For the text-containing cell, return its midpoint in (x, y) coordinate format. 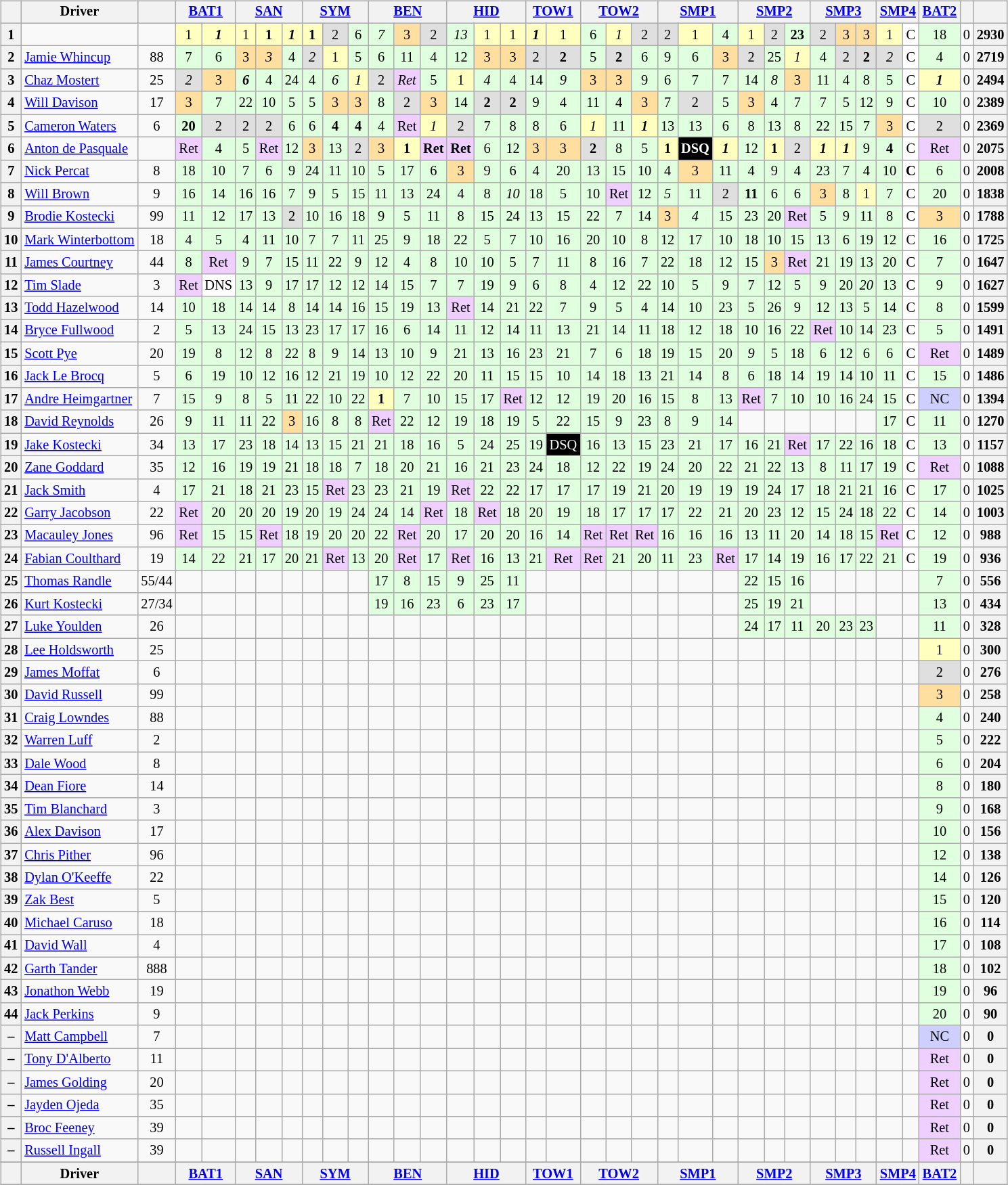
1486 (990, 376)
37 (11, 855)
2930 (990, 35)
2389 (990, 103)
42 (11, 968)
Tim Blanchard (79, 809)
90 (990, 1014)
Tim Slade (79, 286)
Dylan O'Keeffe (79, 878)
2494 (990, 81)
Jamie Whincup (79, 58)
Will Davison (79, 103)
1270 (990, 422)
1647 (990, 263)
258 (990, 695)
27/34 (156, 604)
2008 (990, 171)
38 (11, 878)
276 (990, 673)
Alex Davison (79, 832)
126 (990, 878)
Michael Caruso (79, 923)
Andre Heimgartner (79, 399)
Jayden Ojeda (79, 1105)
2719 (990, 58)
Broc Feeney (79, 1128)
Brodie Kostecki (79, 217)
1394 (990, 399)
Craig Lowndes (79, 718)
Jonathon Webb (79, 991)
Dale Wood (79, 763)
138 (990, 855)
2369 (990, 126)
Garry Jacobson (79, 513)
328 (990, 627)
28 (11, 650)
Jack Le Brocq (79, 376)
32 (11, 741)
Todd Hazelwood (79, 308)
David Reynolds (79, 422)
Fabian Coulthard (79, 558)
55/44 (156, 581)
Jake Kostecki (79, 445)
1788 (990, 217)
204 (990, 763)
1489 (990, 353)
33 (11, 763)
1003 (990, 513)
29 (11, 673)
41 (11, 946)
David Russell (79, 695)
Scott Pye (79, 353)
Russell Ingall (79, 1150)
2075 (990, 149)
108 (990, 946)
222 (990, 741)
102 (990, 968)
Lee Holdsworth (79, 650)
James Golding (79, 1082)
Anton de Pasquale (79, 149)
Chaz Mostert (79, 81)
434 (990, 604)
1088 (990, 468)
36 (11, 832)
1025 (990, 490)
1838 (990, 194)
31 (11, 718)
Zane Goddard (79, 468)
Luke Youlden (79, 627)
Kurt Kostecki (79, 604)
Jack Perkins (79, 1014)
James Moffat (79, 673)
James Courtney (79, 263)
Garth Tander (79, 968)
Thomas Randle (79, 581)
156 (990, 832)
180 (990, 786)
240 (990, 718)
30 (11, 695)
Chris Pither (79, 855)
936 (990, 558)
DNS (219, 286)
120 (990, 900)
Macauley Jones (79, 536)
1725 (990, 240)
888 (156, 968)
Nick Percat (79, 171)
Cameron Waters (79, 126)
988 (990, 536)
Warren Luff (79, 741)
27 (11, 627)
114 (990, 923)
Jack Smith (79, 490)
Bryce Fullwood (79, 331)
1599 (990, 308)
1157 (990, 445)
1627 (990, 286)
1491 (990, 331)
Mark Winterbottom (79, 240)
43 (11, 991)
40 (11, 923)
Tony D'Alberto (79, 1060)
Dean Fiore (79, 786)
David Wall (79, 946)
556 (990, 581)
168 (990, 809)
Will Brown (79, 194)
Zak Best (79, 900)
Matt Campbell (79, 1037)
300 (990, 650)
